Provide the [x, y] coordinate of the cell's center where the given text is located.  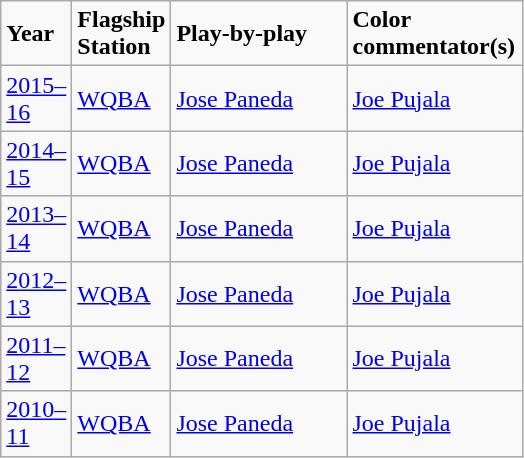
Color commentator(s) [435, 34]
2010–11 [36, 424]
2013–14 [36, 228]
Year [36, 34]
2014–15 [36, 164]
2015–16 [36, 98]
2011–12 [36, 358]
2012–13 [36, 294]
Flagship Station [122, 34]
Play-by-play [259, 34]
